For the text-containing cell, return its midpoint in [x, y] coordinate format. 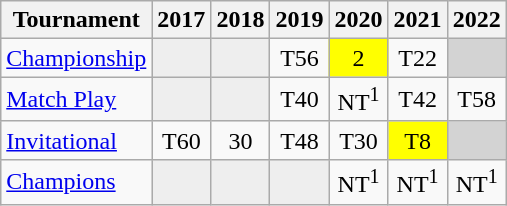
T56 [300, 58]
2020 [358, 20]
T30 [358, 140]
Tournament [76, 20]
T48 [300, 140]
2 [358, 58]
2019 [300, 20]
Championship [76, 58]
T8 [418, 140]
T42 [418, 100]
2022 [476, 20]
T22 [418, 58]
T60 [182, 140]
T40 [300, 100]
T58 [476, 100]
Match Play [76, 100]
Champions [76, 182]
2017 [182, 20]
2021 [418, 20]
2018 [240, 20]
30 [240, 140]
Invitational [76, 140]
